Extract the (X, Y) coordinate from the center of the cell holding the provided text.  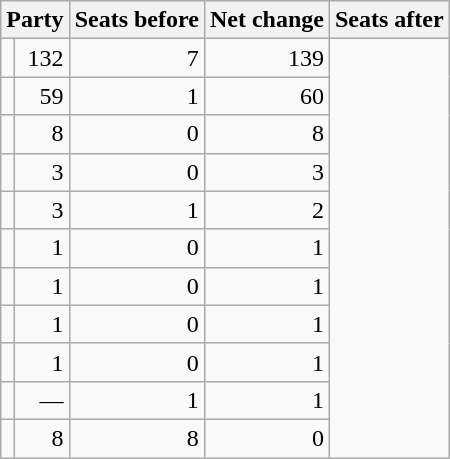
2 (266, 210)
Seats before (136, 20)
60 (266, 96)
Net change (266, 20)
132 (42, 58)
Party (35, 20)
Seats after (389, 20)
— (42, 400)
139 (266, 58)
7 (136, 58)
59 (42, 96)
